Return the [X, Y] coordinate for the center point of the cell that contains the specified text.  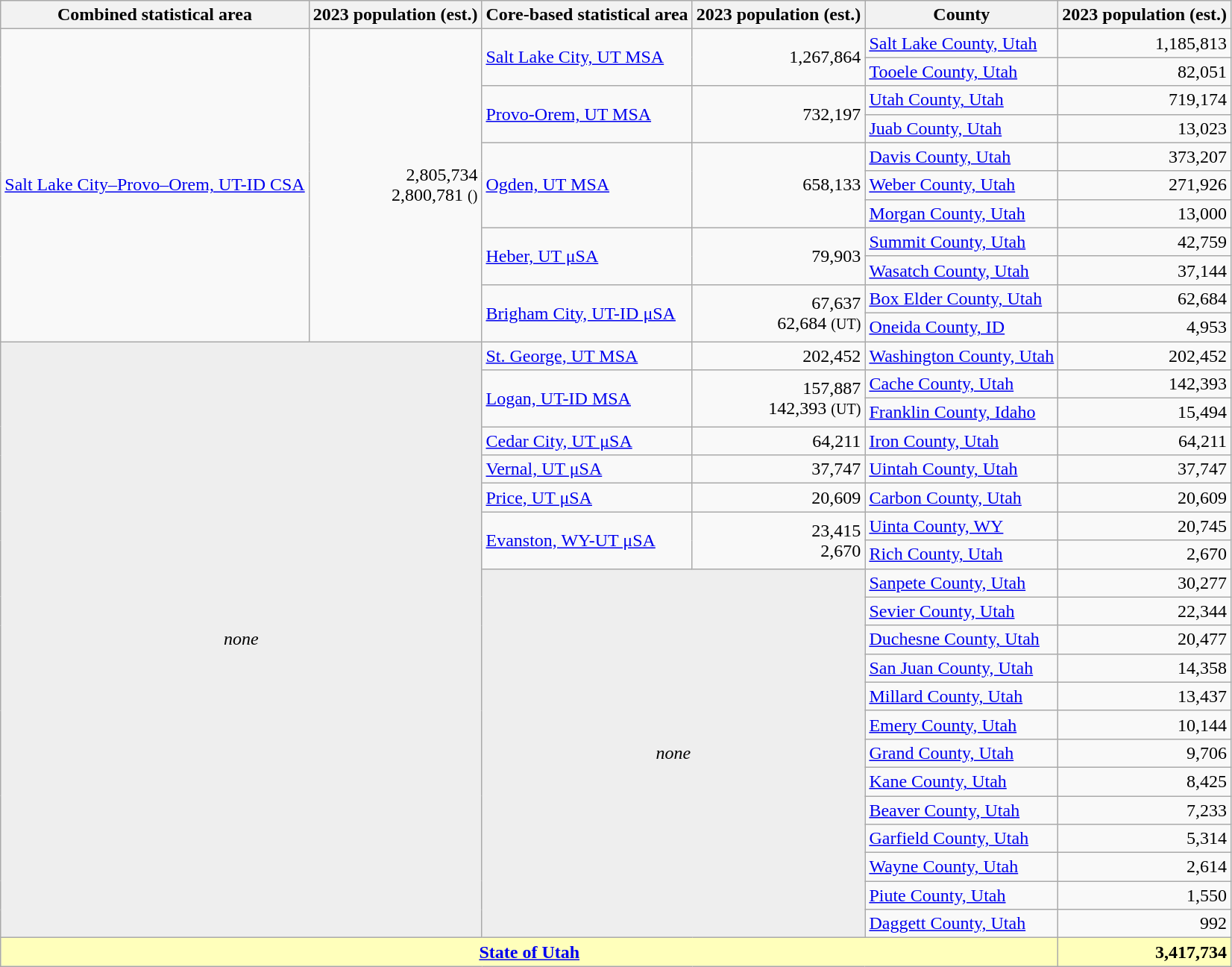
13,023 [1145, 128]
14,358 [1145, 668]
Logan, UT-ID MSA [587, 398]
67,63762,684 (UT) [779, 313]
Washington County, Utah [962, 356]
Provo-Orem, UT MSA [587, 114]
15,494 [1145, 413]
37,144 [1145, 270]
Emery County, Utah [962, 725]
Beaver County, Utah [962, 810]
3,417,734 [1145, 952]
5,314 [1145, 839]
20,477 [1145, 639]
82,051 [1145, 72]
Summit County, Utah [962, 242]
State of Utah [529, 952]
Weber County, Utah [962, 185]
Juab County, Utah [962, 128]
Cache County, Utah [962, 384]
Utah County, Utah [962, 100]
23,4152,670 [779, 540]
62,684 [1145, 298]
10,144 [1145, 725]
8,425 [1145, 781]
30,277 [1145, 583]
Daggett County, Utah [962, 924]
22,344 [1145, 611]
Sanpete County, Utah [962, 583]
Morgan County, Utah [962, 213]
Uintah County, Utah [962, 469]
Wasatch County, Utah [962, 270]
Grand County, Utah [962, 753]
271,926 [1145, 185]
Carbon County, Utah [962, 498]
992 [1145, 924]
1,550 [1145, 895]
Millard County, Utah [962, 696]
2,670 [1145, 554]
Heber, UT μSA [587, 256]
42,759 [1145, 242]
1,185,813 [1145, 43]
Combined statistical area [155, 15]
Vernal, UT μSA [587, 469]
Davis County, Utah [962, 157]
Core-based statistical area [587, 15]
4,953 [1145, 327]
St. George, UT MSA [587, 356]
Sevier County, Utah [962, 611]
Iron County, Utah [962, 441]
142,393 [1145, 384]
Salt Lake City, UT MSA [587, 57]
Garfield County, Utah [962, 839]
Ogden, UT MSA [587, 185]
Franklin County, Idaho [962, 413]
Salt Lake City–Provo–Orem, UT-ID CSA [155, 185]
658,133 [779, 185]
373,207 [1145, 157]
Evanston, WY-UT μSA [587, 540]
Kane County, Utah [962, 781]
Brigham City, UT-ID μSA [587, 313]
Salt Lake County, Utah [962, 43]
732,197 [779, 114]
County [962, 15]
13,437 [1145, 696]
2,614 [1145, 867]
2,805,7342,800,781 () [395, 185]
20,745 [1145, 526]
Duchesne County, Utah [962, 639]
Uinta County, WY [962, 526]
Tooele County, Utah [962, 72]
Oneida County, ID [962, 327]
79,903 [779, 256]
Piute County, Utah [962, 895]
San Juan County, Utah [962, 668]
719,174 [1145, 100]
7,233 [1145, 810]
9,706 [1145, 753]
Price, UT μSA [587, 498]
1,267,864 [779, 57]
157,887142,393 (UT) [779, 398]
Box Elder County, Utah [962, 298]
Rich County, Utah [962, 554]
Cedar City, UT μSA [587, 441]
Wayne County, Utah [962, 867]
13,000 [1145, 213]
